For the text-containing cell, return its midpoint in [x, y] coordinate format. 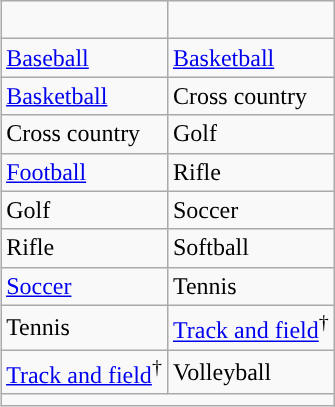
Volleyball [250, 372]
Softball [250, 248]
Football [84, 172]
Baseball [84, 58]
